Find where the given text appears and provide that cell's center as (X, Y) coordinate. 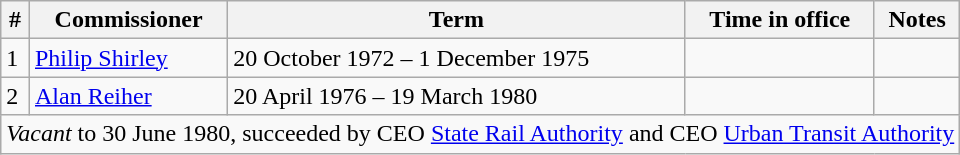
1 (16, 58)
# (16, 20)
20 October 1972 – 1 December 1975 (456, 58)
Commissioner (128, 20)
Time in office (780, 20)
2 (16, 96)
20 April 1976 – 19 March 1980 (456, 96)
Term (456, 20)
Philip Shirley (128, 58)
Notes (916, 20)
Vacant to 30 June 1980, succeeded by CEO State Rail Authority and CEO Urban Transit Authority (480, 134)
Alan Reiher (128, 96)
